Detect which cell encompasses the target text, then output its [x, y] center coordinate. 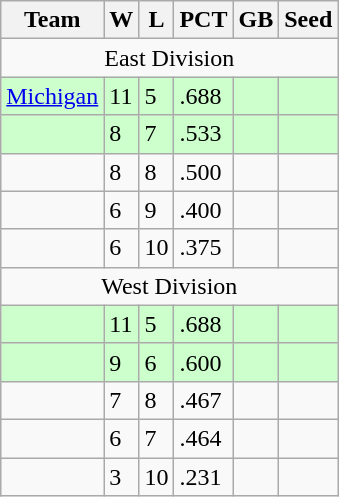
GB [256, 20]
.231 [204, 477]
L [156, 20]
.533 [204, 134]
East Division [170, 58]
Seed [308, 20]
W [122, 20]
Michigan [52, 96]
.400 [204, 210]
West Division [170, 286]
PCT [204, 20]
Team [52, 20]
.467 [204, 400]
3 [122, 477]
.464 [204, 438]
.500 [204, 172]
.375 [204, 248]
.600 [204, 362]
